For the text-containing cell, return its midpoint in (x, y) coordinate format. 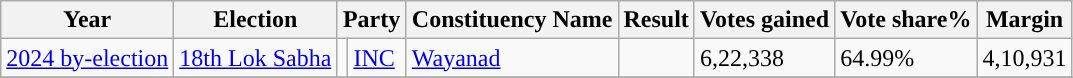
Election (256, 20)
64.99% (906, 58)
INC (377, 58)
Year (88, 20)
Constituency Name (512, 20)
Margin (1024, 20)
18th Lok Sabha (256, 58)
Party (372, 20)
Result (656, 20)
6,22,338 (764, 58)
4,10,931 (1024, 58)
2024 by-election (88, 58)
Vote share% (906, 20)
Wayanad (512, 58)
Votes gained (764, 20)
